Return the [X, Y] coordinate for the center point of the cell that contains the specified text.  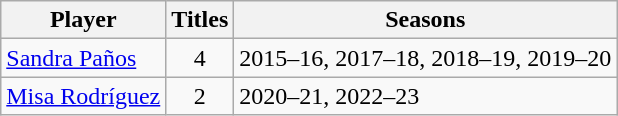
Misa Rodríguez [84, 96]
Titles [200, 20]
Player [84, 20]
4 [200, 58]
2 [200, 96]
2020–21, 2022–23 [426, 96]
Sandra Paños [84, 58]
2015–16, 2017–18, 2018–19, 2019–20 [426, 58]
Seasons [426, 20]
